Provide the [X, Y] coordinate of the cell's center where the given text is located.  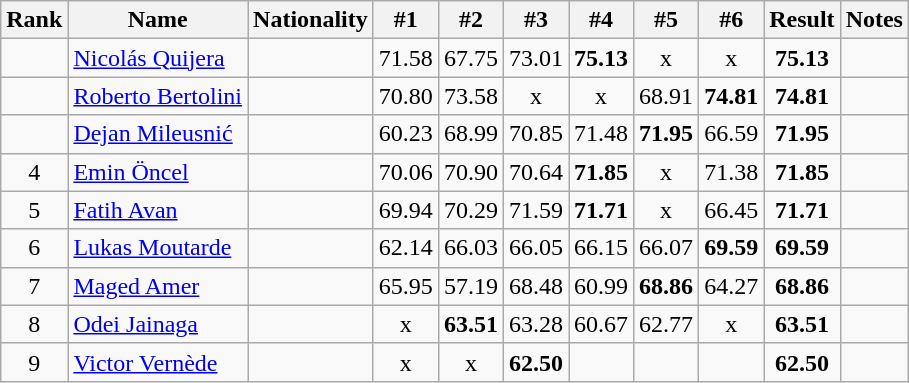
64.27 [732, 286]
67.75 [470, 58]
70.80 [406, 96]
66.07 [666, 248]
66.03 [470, 248]
Dejan Mileusnić [158, 134]
57.19 [470, 286]
#5 [666, 20]
60.23 [406, 134]
8 [34, 324]
71.48 [600, 134]
66.15 [600, 248]
63.28 [536, 324]
60.99 [600, 286]
Victor Vernède [158, 362]
70.29 [470, 210]
70.06 [406, 172]
70.85 [536, 134]
65.95 [406, 286]
Notes [874, 20]
#6 [732, 20]
#4 [600, 20]
Result [802, 20]
71.58 [406, 58]
73.58 [470, 96]
5 [34, 210]
Fatih Avan [158, 210]
9 [34, 362]
4 [34, 172]
Nationality [311, 20]
Nicolás Quijera [158, 58]
66.59 [732, 134]
60.67 [600, 324]
69.94 [406, 210]
62.77 [666, 324]
73.01 [536, 58]
68.48 [536, 286]
6 [34, 248]
71.38 [732, 172]
62.14 [406, 248]
#3 [536, 20]
#1 [406, 20]
Maged Amer [158, 286]
68.91 [666, 96]
68.99 [470, 134]
Lukas Moutarde [158, 248]
70.64 [536, 172]
Odei Jainaga [158, 324]
71.59 [536, 210]
66.05 [536, 248]
Roberto Bertolini [158, 96]
66.45 [732, 210]
Rank [34, 20]
Emin Öncel [158, 172]
7 [34, 286]
#2 [470, 20]
Name [158, 20]
70.90 [470, 172]
